From the cell containing the given text, extract its center point as [x, y] coordinate. 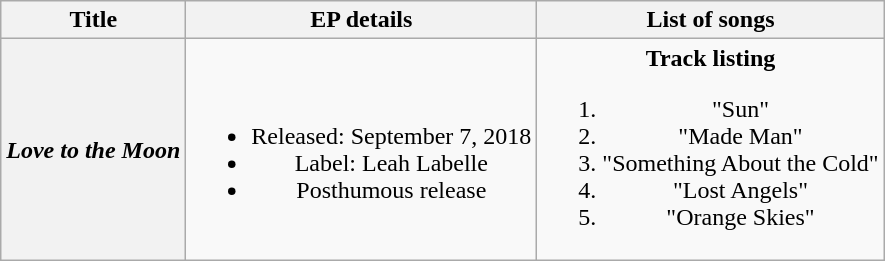
EP details [362, 20]
Love to the Moon [94, 150]
Track listing"Sun""Made Man""Something About the Cold""Lost Angels""Orange Skies" [710, 150]
List of songs [710, 20]
Title [94, 20]
Released: September 7, 2018Label: Leah LabellePosthumous release [362, 150]
